Determine the (x, y) coordinate at the center of the cell enclosing the given text.  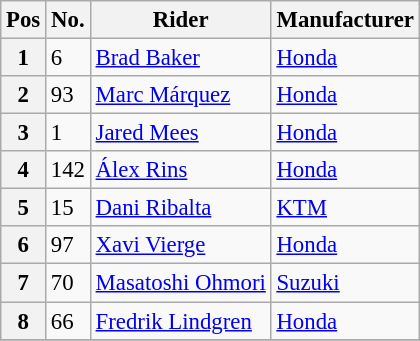
97 (68, 245)
93 (68, 95)
3 (24, 133)
Jared Mees (180, 133)
No. (68, 20)
142 (68, 170)
KTM (345, 208)
7 (24, 283)
8 (24, 321)
Álex Rins (180, 170)
Marc Márquez (180, 95)
2 (24, 95)
4 (24, 170)
Brad Baker (180, 58)
Dani Ribalta (180, 208)
15 (68, 208)
Manufacturer (345, 20)
Fredrik Lindgren (180, 321)
Xavi Vierge (180, 245)
Suzuki (345, 283)
Pos (24, 20)
Rider (180, 20)
Masatoshi Ohmori (180, 283)
5 (24, 208)
70 (68, 283)
66 (68, 321)
